Scan for the cell matching the given text and deliver its [x, y] coordinate at center. 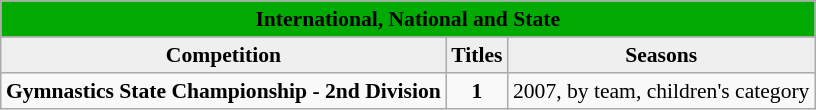
Gymnastics State Championship - 2nd Division [224, 91]
2007, by team, children's category [662, 91]
1 [477, 91]
Seasons [662, 55]
Titles [477, 55]
Competition [224, 55]
International, National and State [408, 19]
